Output the [X, Y] coordinate of the center of the cell containing the given text.  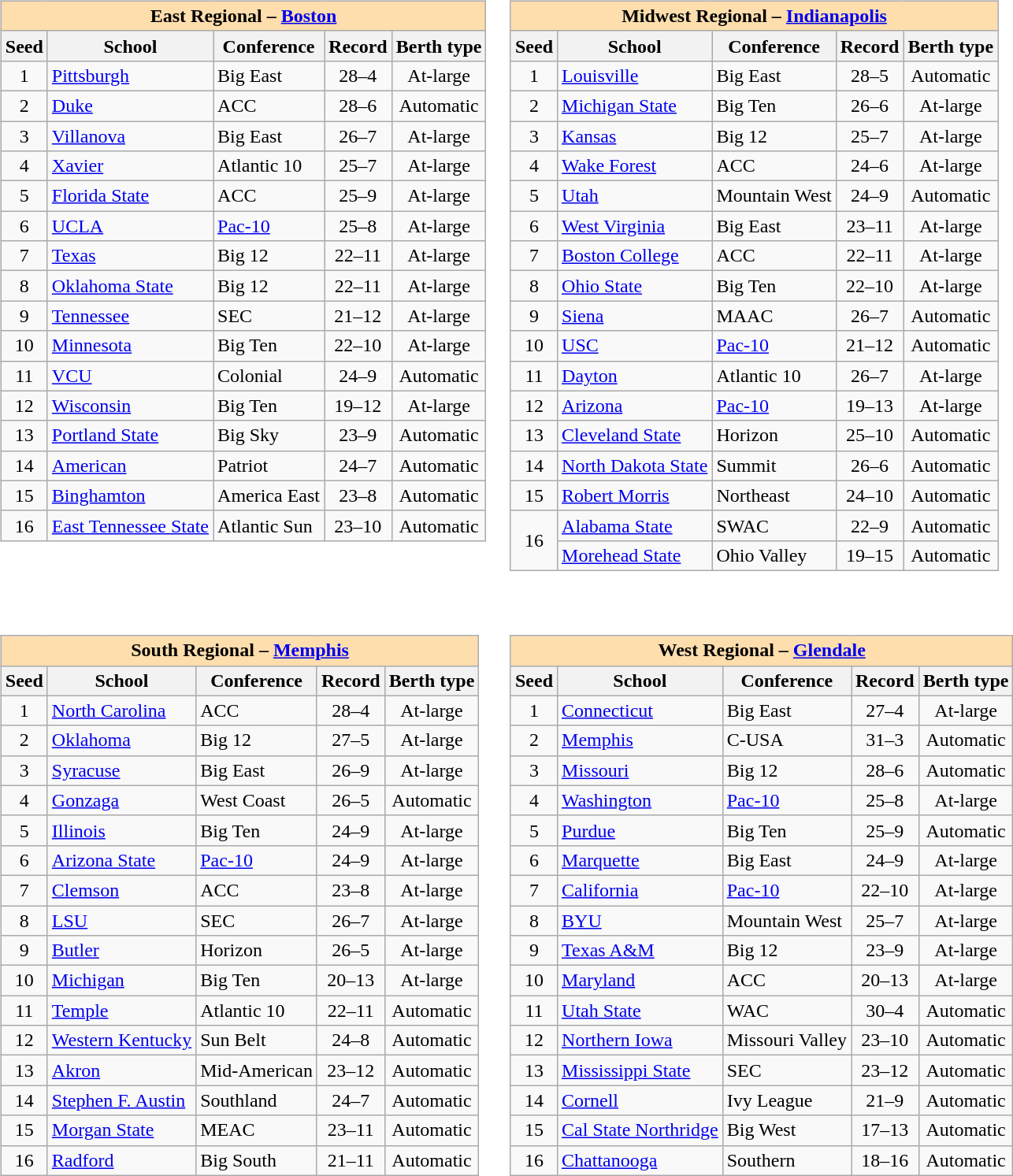
19–13 [870, 406]
Gonzaga [121, 800]
Oklahoma State [130, 286]
21–9 [885, 1100]
27–4 [885, 710]
USC [635, 346]
Chattanooga [640, 1160]
Oklahoma [121, 740]
MEAC [257, 1130]
Atlantic Sun [269, 525]
Texas A&M [640, 951]
SWAC [774, 525]
Cleveland State [635, 436]
19–15 [870, 555]
Florida State [130, 196]
Robert Morris [635, 495]
Wake Forest [635, 166]
31–3 [885, 740]
Northern Iowa [640, 1041]
American [130, 466]
Connecticut [640, 710]
Patriot [269, 466]
West Coast [257, 800]
Western Kentucky [121, 1041]
Northeast [774, 495]
19–12 [358, 406]
West Regional – Glendale [761, 651]
Mid-American [257, 1070]
Arizona State [121, 860]
Sun Belt [257, 1041]
27–5 [351, 740]
Missouri Valley [786, 1041]
Ohio State [635, 286]
Pittsburgh [130, 76]
Dayton [635, 376]
Duke [130, 106]
Boston College [635, 256]
LSU [121, 921]
Missouri [640, 770]
South Regional – Memphis [239, 651]
Cal State Northridge [640, 1130]
Villanova [130, 136]
Syracuse [121, 770]
Portland State [130, 436]
Butler [121, 951]
C-USA [786, 740]
America East [269, 495]
Mississippi State [640, 1070]
Radford [121, 1160]
Colonial [269, 376]
Big West [786, 1130]
Summit [774, 466]
Xavier [130, 166]
Morgan State [121, 1130]
Cornell [640, 1100]
MAAC [774, 316]
Utah State [640, 1011]
WAC [786, 1011]
Arizona [635, 406]
Midwest Regional – Indianapolis [754, 16]
Michigan [121, 981]
Stephen F. Austin [121, 1100]
Alabama State [635, 525]
Akron [121, 1070]
Marquette [640, 860]
Binghamton [130, 495]
West Virginia [635, 226]
Louisville [635, 76]
Morehead State [635, 555]
Temple [121, 1011]
26–9 [351, 770]
BYU [640, 921]
22–9 [870, 525]
VCU [130, 376]
California [640, 890]
Ivy League [786, 1100]
Maryland [640, 981]
Kansas [635, 136]
24–6 [870, 166]
Texas [130, 256]
Wisconsin [130, 406]
21–11 [351, 1160]
28–5 [870, 76]
Washington [640, 800]
30–4 [885, 1011]
24–10 [870, 495]
24–8 [351, 1041]
Tennessee [130, 316]
Minnesota [130, 346]
Illinois [121, 830]
North Dakota State [635, 466]
25–10 [870, 436]
UCLA [130, 226]
Memphis [640, 740]
Big South [257, 1160]
Michigan State [635, 106]
East Regional – Boston [243, 16]
Clemson [121, 890]
18–16 [885, 1160]
East Tennessee State [130, 525]
Ohio Valley [774, 555]
Siena [635, 316]
Utah [635, 196]
Southern [786, 1160]
Southland [257, 1100]
Purdue [640, 830]
North Carolina [121, 710]
17–13 [885, 1130]
Big Sky [269, 436]
